Search for the cell housing the specified text and yield its [x, y] center coordinate. 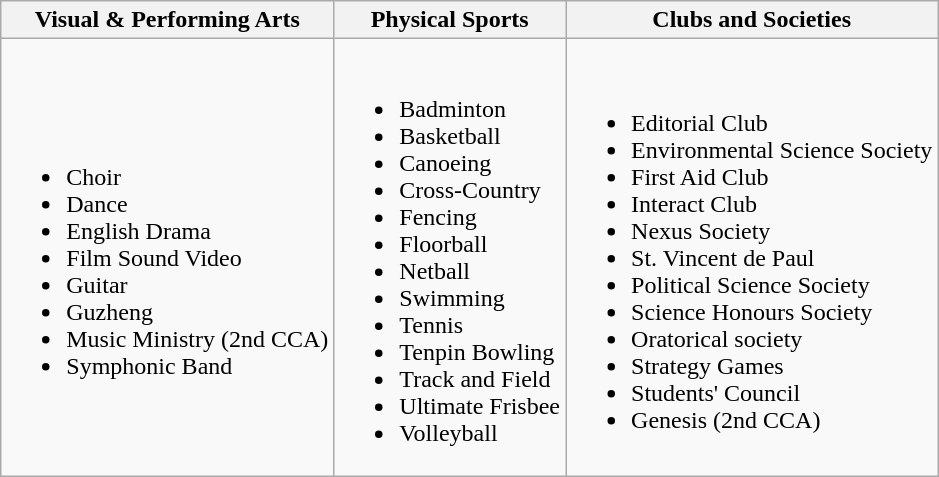
BadmintonBasketballCanoeingCross-CountryFencingFloorballNetballSwimmingTennisTenpin BowlingTrack and FieldUltimate FrisbeeVolleyball [450, 258]
ChoirDanceEnglish DramaFilm Sound VideoGuitarGuzhengMusic Ministry (2nd CCA)Symphonic Band [168, 258]
Physical Sports [450, 20]
Visual & Performing Arts [168, 20]
Clubs and Societies [752, 20]
